Find where the given text appears and provide that cell's center as (x, y) coordinate. 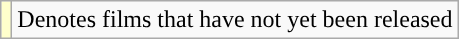
Denotes films that have not yet been released (235, 20)
